Pinpoint the cell where the given text exists, returning its [x, y] midpoint coordinate. 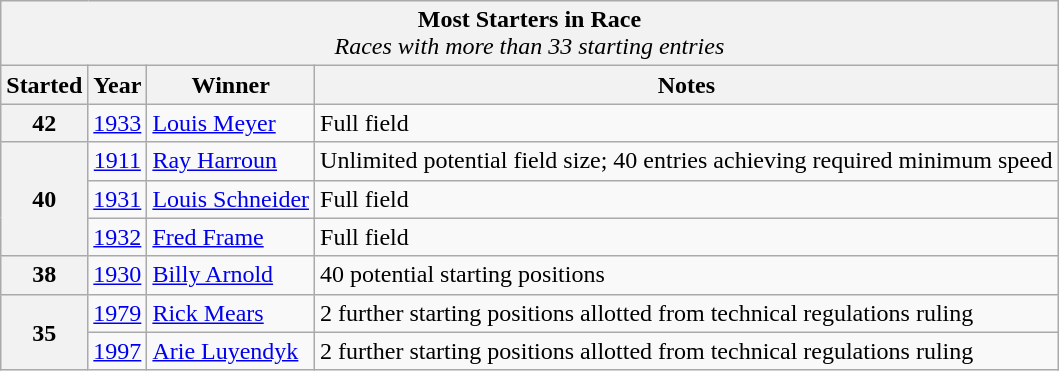
Notes [687, 85]
Louis Schneider [231, 199]
Started [44, 85]
40 potential starting positions [687, 275]
1979 [118, 313]
1997 [118, 351]
Unlimited potential field size; 40 entries achieving required minimum speed [687, 161]
Fred Frame [231, 237]
Louis Meyer [231, 123]
42 [44, 123]
Rick Mears [231, 313]
35 [44, 332]
Arie Luyendyk [231, 351]
1911 [118, 161]
1933 [118, 123]
38 [44, 275]
Ray Harroun [231, 161]
Most Starters in RaceRaces with more than 33 starting entries [530, 34]
40 [44, 199]
1930 [118, 275]
Year [118, 85]
Billy Arnold [231, 275]
Winner [231, 85]
1932 [118, 237]
1931 [118, 199]
